Provide the [X, Y] coordinate of the cell's center where the given text is located.  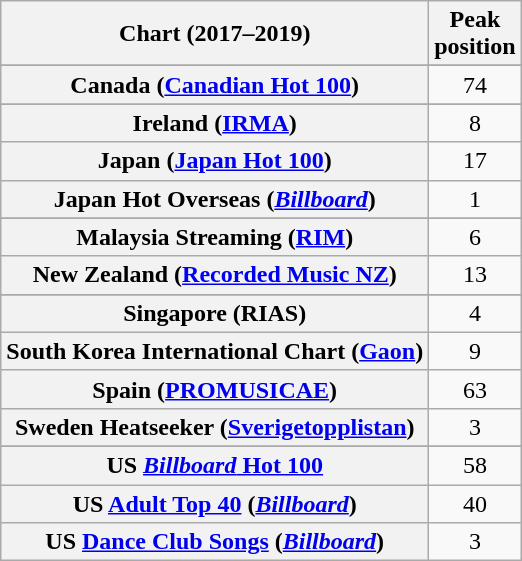
8 [475, 123]
13 [475, 275]
17 [475, 161]
US Dance Club Songs (Billboard) [215, 542]
9 [475, 351]
Japan Hot Overseas (Billboard) [215, 199]
Chart (2017–2019) [215, 34]
Singapore (RIAS) [215, 313]
Sweden Heatseeker (Sverigetopplistan) [215, 427]
Canada (Canadian Hot 100) [215, 85]
74 [475, 85]
New Zealand (Recorded Music NZ) [215, 275]
Peakposition [475, 34]
Japan (Japan Hot 100) [215, 161]
Malaysia Streaming (RIM) [215, 237]
40 [475, 503]
6 [475, 237]
4 [475, 313]
Spain (PROMUSICAE) [215, 389]
63 [475, 389]
US Adult Top 40 (Billboard) [215, 503]
Ireland (IRMA) [215, 123]
US Billboard Hot 100 [215, 465]
1 [475, 199]
58 [475, 465]
South Korea International Chart (Gaon) [215, 351]
